Find where the given text appears and provide that cell's center as [x, y] coordinate. 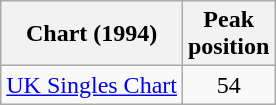
54 [228, 85]
UK Singles Chart [92, 85]
Chart (1994) [92, 34]
Peakposition [228, 34]
